Return (x, y) of the center of cell containing provided text 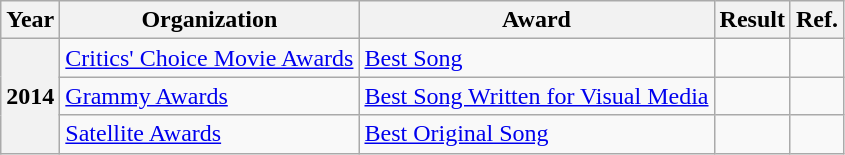
Critics' Choice Movie Awards (210, 58)
Year (30, 20)
Organization (210, 20)
2014 (30, 96)
Result (752, 20)
Best Original Song (536, 134)
Grammy Awards (210, 96)
Award (536, 20)
Satellite Awards (210, 134)
Best Song (536, 58)
Ref. (816, 20)
Best Song Written for Visual Media (536, 96)
